Output the (X, Y) coordinate of the center of the cell containing the given text.  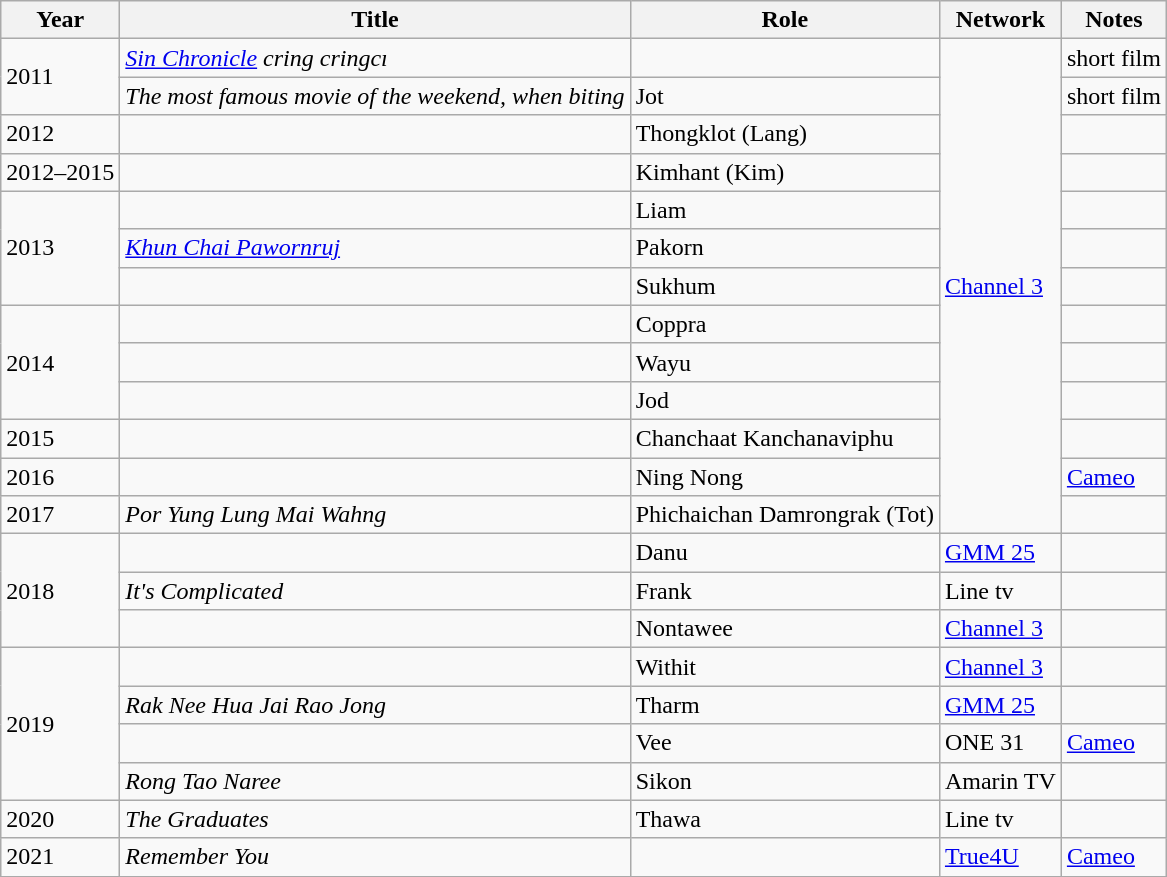
Sin Chronicle cring cringcı (375, 58)
ONE 31 (1000, 743)
Kimhant (Kim) (784, 172)
Rak Nee Hua Jai Rao Jong (375, 705)
Nontawee (784, 629)
2014 (60, 362)
2012 (60, 134)
2019 (60, 724)
2015 (60, 438)
2016 (60, 477)
2018 (60, 591)
Wayu (784, 362)
2020 (60, 819)
Year (60, 20)
Role (784, 20)
2017 (60, 515)
Notes (1114, 20)
The Graduates (375, 819)
Coppra (784, 324)
Withit (784, 667)
Tharm (784, 705)
Jot (784, 96)
Remember You (375, 857)
Frank (784, 591)
Pakorn (784, 248)
Khun Chai Pawornruj (375, 248)
Sukhum (784, 286)
Network (1000, 20)
2012–2015 (60, 172)
2011 (60, 77)
Jod (784, 400)
Chanchaat Kanchanaviphu (784, 438)
True4U (1000, 857)
Vee (784, 743)
Thongklot (Lang) (784, 134)
Por Yung Lung Mai Wahng (375, 515)
It's Complicated (375, 591)
2021 (60, 857)
Sikon (784, 781)
Amarin TV (1000, 781)
Rong Tao Naree (375, 781)
Danu (784, 553)
2013 (60, 248)
Liam (784, 210)
Ning Nong (784, 477)
Phichaichan Damrongrak (Tot) (784, 515)
Title (375, 20)
Thawa (784, 819)
The most famous movie of the weekend, when biting (375, 96)
